Scan for the cell matching the given text and deliver its [x, y] coordinate at center. 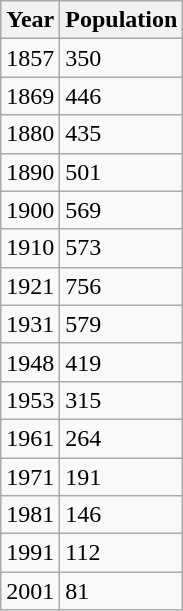
1961 [30, 438]
146 [122, 515]
1953 [30, 400]
756 [122, 286]
419 [122, 362]
1880 [30, 134]
350 [122, 58]
1910 [30, 248]
579 [122, 324]
1869 [30, 96]
1890 [30, 172]
2001 [30, 591]
1921 [30, 286]
Year [30, 20]
Population [122, 20]
573 [122, 248]
112 [122, 553]
315 [122, 400]
1948 [30, 362]
1931 [30, 324]
264 [122, 438]
81 [122, 591]
446 [122, 96]
501 [122, 172]
1900 [30, 210]
435 [122, 134]
569 [122, 210]
1971 [30, 477]
191 [122, 477]
1981 [30, 515]
1991 [30, 553]
1857 [30, 58]
